Scan for the cell matching the given text and deliver its (X, Y) coordinate at center. 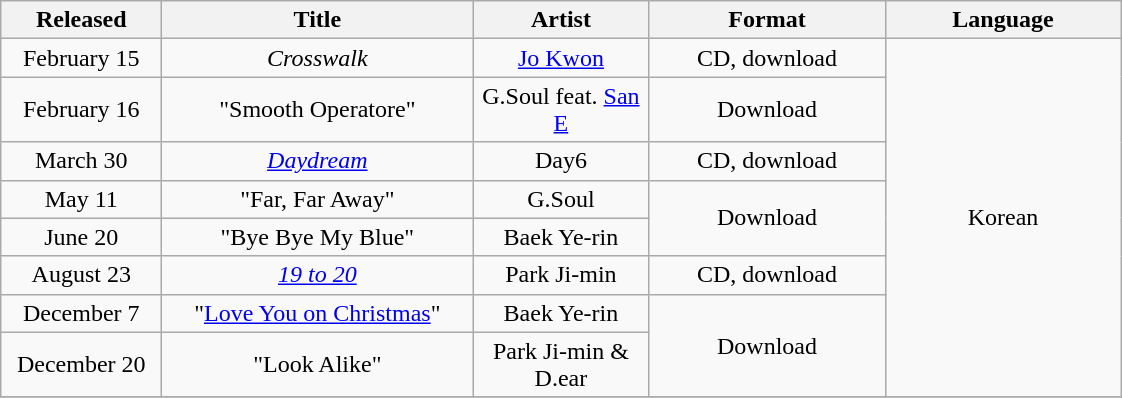
Released (82, 20)
Park Ji-min & D.ear (561, 364)
"Smooth Operatore" (318, 110)
Korean (1003, 218)
"Bye Bye My Blue" (318, 237)
Day6 (561, 161)
February 15 (82, 58)
G.Soul (561, 199)
Artist (561, 20)
Crosswalk (318, 58)
Language (1003, 20)
Format (767, 20)
August 23 (82, 275)
"Look Alike" (318, 364)
"Far, Far Away" (318, 199)
February 16 (82, 110)
Title (318, 20)
June 20 (82, 237)
G.Soul feat. San E (561, 110)
December 20 (82, 364)
May 11 (82, 199)
Jo Kwon (561, 58)
December 7 (82, 313)
"Love You on Christmas" (318, 313)
March 30 (82, 161)
19 to 20 (318, 275)
Park Ji-min (561, 275)
Daydream (318, 161)
